From the cell containing the given text, extract its center point as [x, y] coordinate. 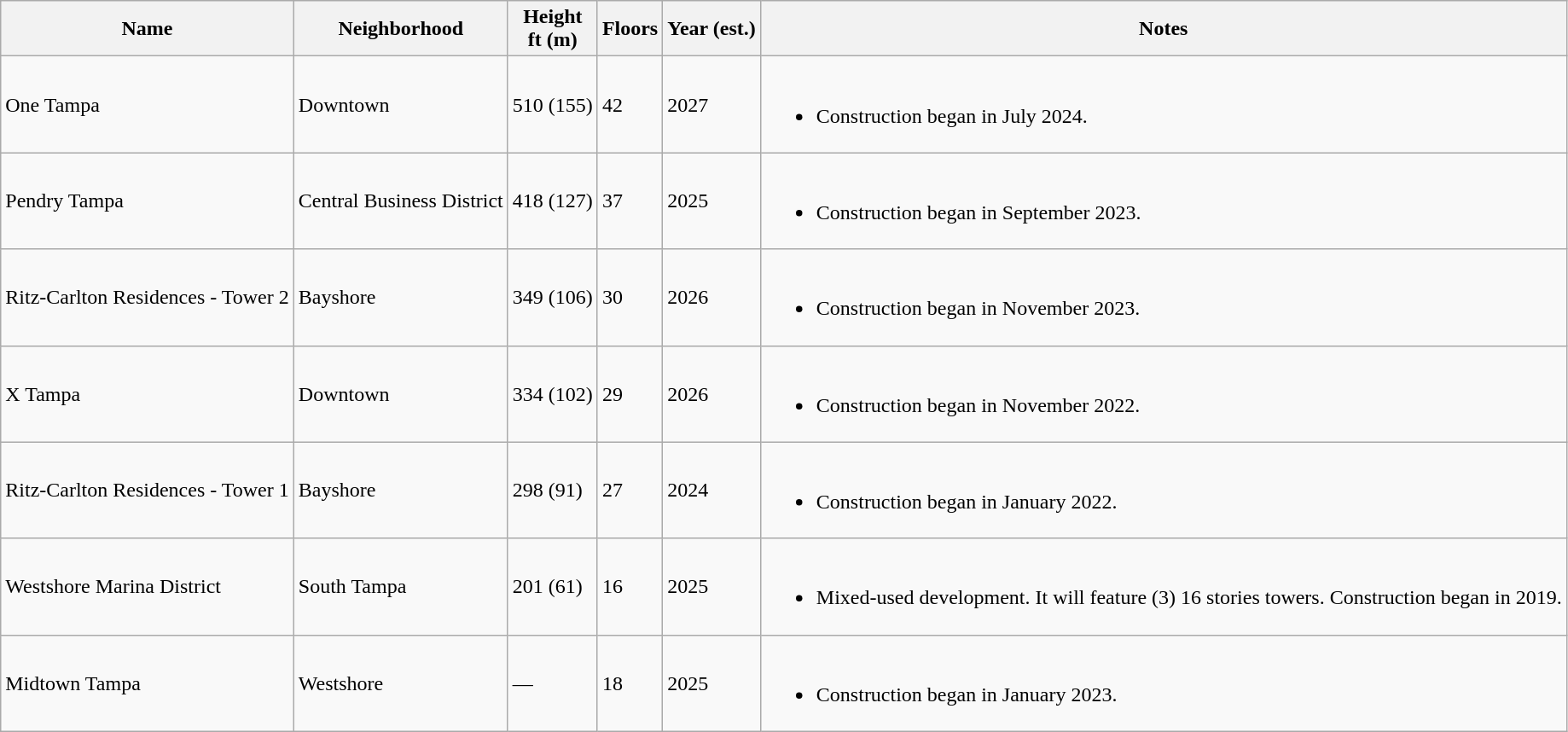
16 [630, 587]
South Tampa [401, 587]
2024 [711, 490]
— [553, 683]
418 (127) [553, 201]
349 (106) [553, 297]
2027 [711, 104]
42 [630, 104]
Construction began in November 2023. [1164, 297]
Westshore Marina District [148, 587]
Construction began in July 2024. [1164, 104]
Construction began in November 2022. [1164, 394]
Notes [1164, 29]
18 [630, 683]
Westshore [401, 683]
Mixed-used development. It will feature (3) 16 stories towers. Construction began in 2019. [1164, 587]
One Tampa [148, 104]
29 [630, 394]
Year (est.) [711, 29]
X Tampa [148, 394]
Central Business District [401, 201]
30 [630, 297]
Neighborhood [401, 29]
Construction began in January 2022. [1164, 490]
334 (102) [553, 394]
298 (91) [553, 490]
201 (61) [553, 587]
510 (155) [553, 104]
Floors [630, 29]
Heightft (m) [553, 29]
37 [630, 201]
Construction began in January 2023. [1164, 683]
Midtown Tampa [148, 683]
Ritz-Carlton Residences - Tower 2 [148, 297]
Ritz-Carlton Residences - Tower 1 [148, 490]
Construction began in September 2023. [1164, 201]
27 [630, 490]
Name [148, 29]
Pendry Tampa [148, 201]
